For the text-containing cell, return its midpoint in [X, Y] coordinate format. 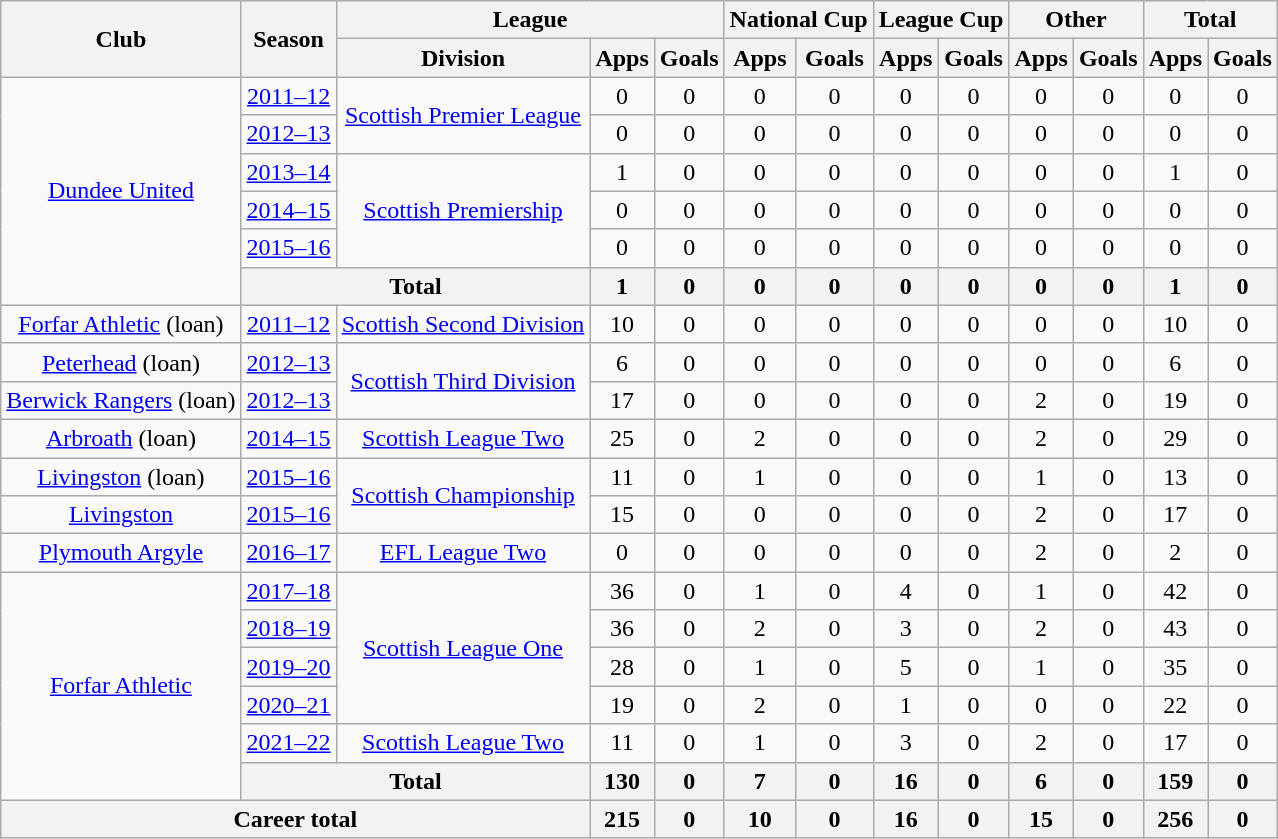
28 [622, 667]
Livingston [121, 515]
Plymouth Argyle [121, 553]
Arbroath (loan) [121, 438]
159 [1175, 781]
EFL League Two [463, 553]
130 [622, 781]
Dundee United [121, 191]
2016–17 [288, 553]
42 [1175, 591]
League Cup [941, 20]
2017–18 [288, 591]
2021–22 [288, 743]
215 [622, 819]
43 [1175, 629]
29 [1175, 438]
Career total [296, 819]
Scottish Championship [463, 496]
Scottish Premier League [463, 115]
2019–20 [288, 667]
Forfar Athletic (loan) [121, 324]
Berwick Rangers (loan) [121, 400]
National Cup [798, 20]
Scottish League One [463, 648]
Other [1076, 20]
7 [760, 781]
35 [1175, 667]
Scottish Premiership [463, 210]
13 [1175, 477]
5 [906, 667]
League [530, 20]
Livingston (loan) [121, 477]
256 [1175, 819]
Scottish Second Division [463, 324]
22 [1175, 705]
Forfar Athletic [121, 686]
2013–14 [288, 172]
2020–21 [288, 705]
Peterhead (loan) [121, 362]
25 [622, 438]
Club [121, 39]
Scottish Third Division [463, 381]
Division [463, 58]
2018–19 [288, 629]
4 [906, 591]
Season [288, 39]
